Search for the cell housing the specified text and yield its [X, Y] center coordinate. 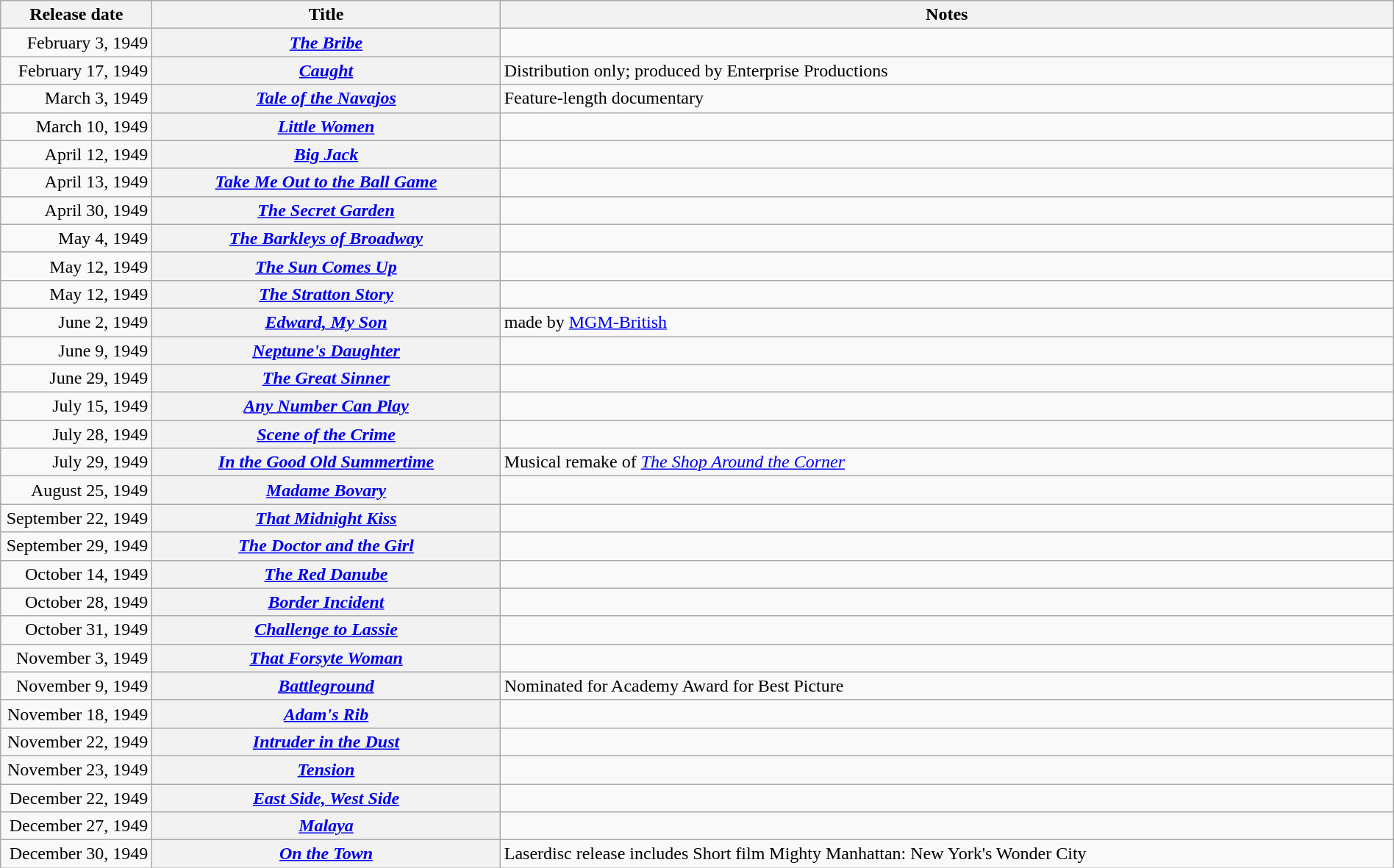
October 14, 1949 [76, 574]
September 22, 1949 [76, 518]
June 2, 1949 [76, 322]
Edward, My Son [326, 322]
Release date [76, 15]
Musical remake of The Shop Around the Corner [947, 462]
July 15, 1949 [76, 406]
July 29, 1949 [76, 462]
August 25, 1949 [76, 490]
April 30, 1949 [76, 210]
Caught [326, 71]
February 17, 1949 [76, 71]
Feature-length documentary [947, 98]
Title [326, 15]
November 3, 1949 [76, 658]
April 13, 1949 [76, 182]
Any Number Can Play [326, 406]
February 3, 1949 [76, 43]
Laserdisc release includes Short film Mighty Manhattan: New York's Wonder City [947, 854]
Madame Bovary [326, 490]
May 4, 1949 [76, 238]
East Side, West Side [326, 797]
November 18, 1949 [76, 714]
The Bribe [326, 43]
October 31, 1949 [76, 630]
The Doctor and the Girl [326, 546]
Intruder in the Dust [326, 742]
Battleground [326, 686]
Little Women [326, 126]
July 28, 1949 [76, 434]
Border Incident [326, 602]
On the Town [326, 854]
That Forsyte Woman [326, 658]
December 27, 1949 [76, 826]
March 10, 1949 [76, 126]
Neptune's Daughter [326, 351]
In the Good Old Summertime [326, 462]
Tale of the Navajos [326, 98]
made by MGM-British [947, 322]
That Midnight Kiss [326, 518]
Malaya [326, 826]
Distribution only; produced by Enterprise Productions [947, 71]
April 12, 1949 [76, 154]
Scene of the Crime [326, 434]
November 22, 1949 [76, 742]
November 9, 1949 [76, 686]
December 30, 1949 [76, 854]
Nominated for Academy Award for Best Picture [947, 686]
The Sun Comes Up [326, 266]
Adam's Rib [326, 714]
June 29, 1949 [76, 379]
September 29, 1949 [76, 546]
Big Jack [326, 154]
The Stratton Story [326, 294]
November 23, 1949 [76, 770]
The Barkleys of Broadway [326, 238]
The Red Danube [326, 574]
March 3, 1949 [76, 98]
Tension [326, 770]
The Secret Garden [326, 210]
October 28, 1949 [76, 602]
Challenge to Lassie [326, 630]
The Great Sinner [326, 379]
December 22, 1949 [76, 797]
Notes [947, 15]
June 9, 1949 [76, 351]
Take Me Out to the Ball Game [326, 182]
